Pinpoint the cell where the given text exists, returning its (x, y) midpoint coordinate. 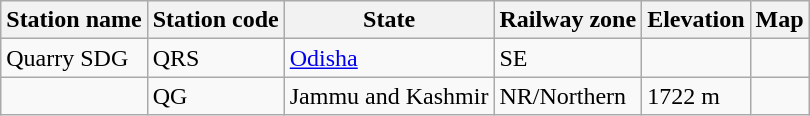
1722 m (696, 96)
Station name (74, 20)
SE (568, 58)
Odisha (389, 58)
Station code (216, 20)
Map (780, 20)
Elevation (696, 20)
Quarry SDG (74, 58)
NR/Northern (568, 96)
Jammu and Kashmir (389, 96)
QG (216, 96)
Railway zone (568, 20)
QRS (216, 58)
State (389, 20)
